Provide the [x, y] coordinate of the cell's center where the given text is located.  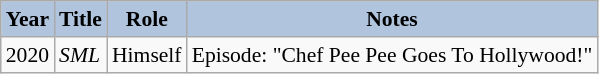
Role [147, 19]
2020 [28, 55]
Episode: "Chef Pee Pee Goes To Hollywood!" [392, 55]
Notes [392, 19]
Title [80, 19]
SML [80, 55]
Himself [147, 55]
Year [28, 19]
